For the text-containing cell, return its midpoint in [X, Y] coordinate format. 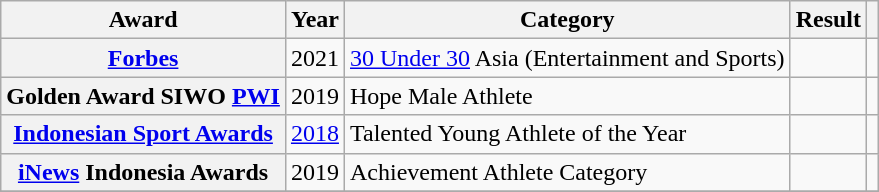
Hope Male Athlete [567, 96]
2018 [314, 134]
Award [144, 20]
Achievement Athlete Category [567, 172]
2021 [314, 58]
Category [567, 20]
iNews Indonesia Awards [144, 172]
Indonesian Sport Awards [144, 134]
Result [828, 20]
Golden Award SIWO PWI [144, 96]
Year [314, 20]
Forbes [144, 58]
Talented Young Athlete of the Year [567, 134]
30 Under 30 Asia (Entertainment and Sports) [567, 58]
